Pinpoint the cell where the given text exists, returning its [x, y] midpoint coordinate. 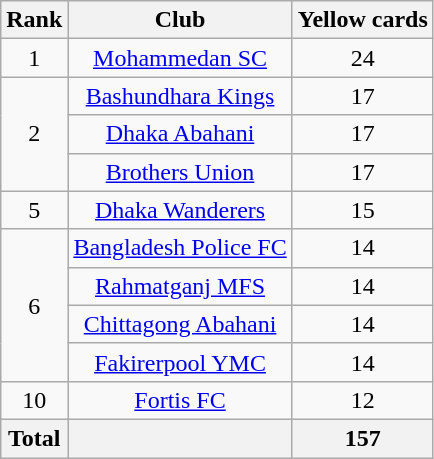
Yellow cards [362, 20]
Bashundhara Kings [180, 96]
24 [362, 58]
Bangladesh Police FC [180, 248]
Total [34, 438]
10 [34, 400]
Fakirerpool YMC [180, 362]
Fortis FC [180, 400]
Club [180, 20]
12 [362, 400]
Chittagong Abahani [180, 324]
Mohammedan SC [180, 58]
Rahmatganj MFS [180, 286]
5 [34, 210]
6 [34, 305]
157 [362, 438]
Brothers Union [180, 172]
2 [34, 134]
Dhaka Abahani [180, 134]
15 [362, 210]
Dhaka Wanderers [180, 210]
1 [34, 58]
Rank [34, 20]
